Capture the cell that displays the provided text and extract its (x, y) central coordinate. 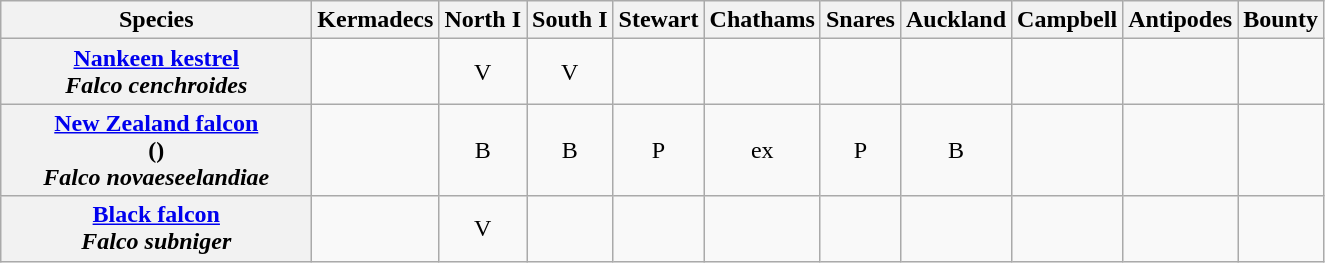
Bounty (1281, 20)
ex (762, 150)
Nankeen kestrelFalco cenchroides (156, 72)
Black falconFalco subniger (156, 228)
Stewart (658, 20)
New Zealand falcon()Falco novaeseelandiae (156, 150)
Campbell (1068, 20)
Kermadecs (376, 20)
Chathams (762, 20)
North I (483, 20)
Auckland (956, 20)
South I (570, 20)
Snares (860, 20)
Antipodes (1180, 20)
Species (156, 20)
